Return (x, y) of the center of cell containing provided text 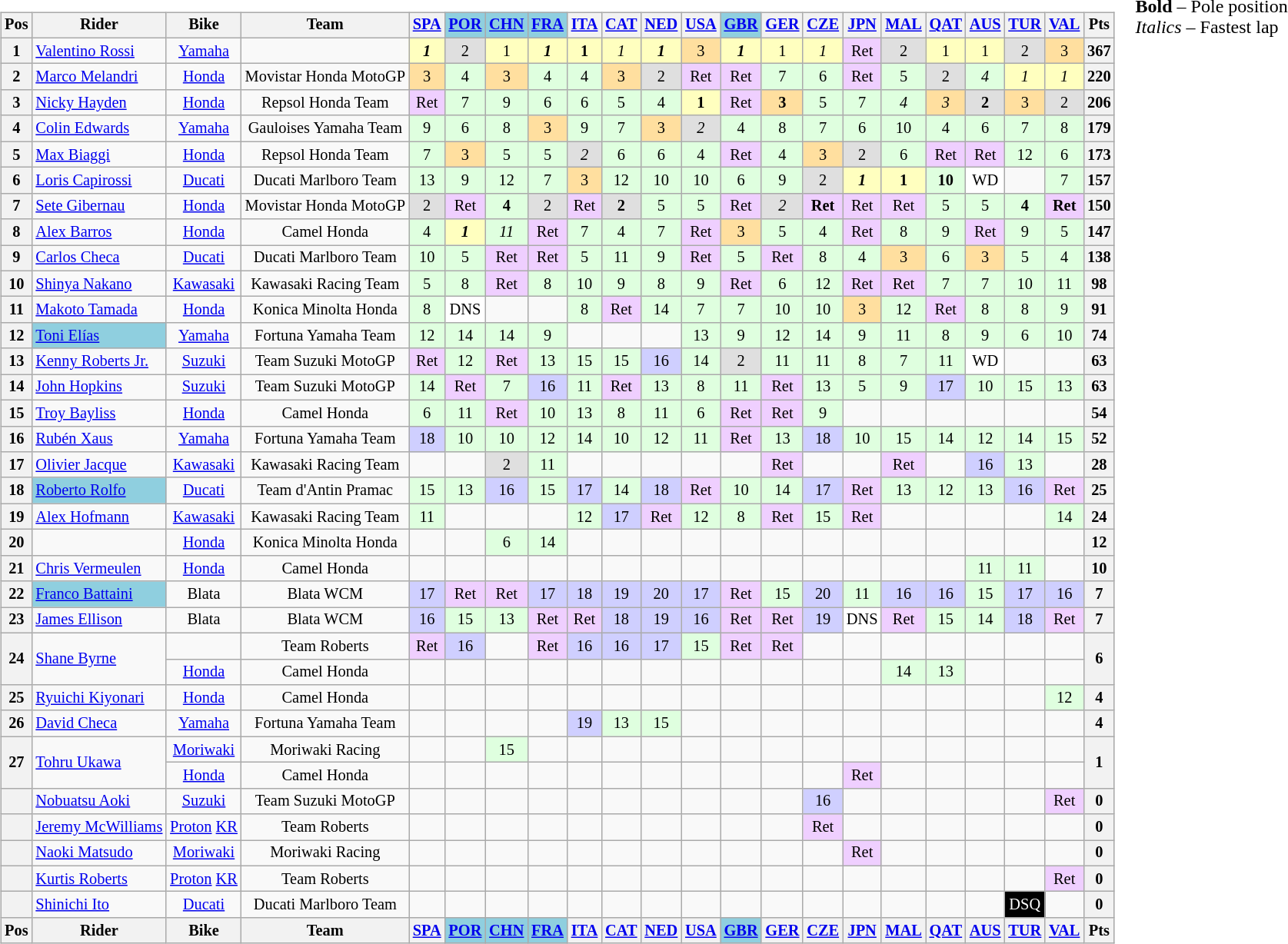
22 (16, 594)
23 (16, 620)
Team d'Antin Pramac (325, 490)
DSQ (1024, 905)
74 (1099, 336)
Gauloises Yamaha Team (325, 128)
150 (1099, 206)
Makoto Tamada (98, 310)
367 (1099, 51)
179 (1099, 128)
54 (1099, 413)
Alex Hofmann (98, 517)
Tohru Ukawa (98, 763)
Nicky Hayden (98, 103)
Nobuatsu Aoki (98, 801)
52 (1099, 439)
Sete Gibernau (98, 206)
Rubén Xaus (98, 439)
Jeremy McWilliams (98, 827)
157 (1099, 181)
Max Biaggi (98, 155)
David Checa (98, 723)
Ryuichi Kiyonari (98, 698)
147 (1099, 232)
27 (16, 763)
173 (1099, 155)
26 (16, 723)
Alex Barros (98, 232)
Chris Vermeulen (98, 568)
John Hopkins (98, 387)
Colin Edwards (98, 128)
James Ellison (98, 620)
Shinya Nakano (98, 284)
138 (1099, 258)
Kurtis Roberts (98, 879)
Naoki Matsudo (98, 853)
21 (16, 568)
98 (1099, 284)
Franco Battaini (98, 594)
Olivier Jacque (98, 465)
Toni Elías (98, 336)
Troy Bayliss (98, 413)
91 (1099, 310)
Shane Byrne (98, 658)
Marco Melandri (98, 77)
206 (1099, 103)
Kenny Roberts Jr. (98, 361)
28 (1099, 465)
220 (1099, 77)
Shinichi Ito (98, 905)
Carlos Checa (98, 258)
Valentino Rossi (98, 51)
Loris Capirossi (98, 181)
Roberto Rolfo (98, 490)
